Identify which cell holds the provided text, then report its (x, y) central coordinate. 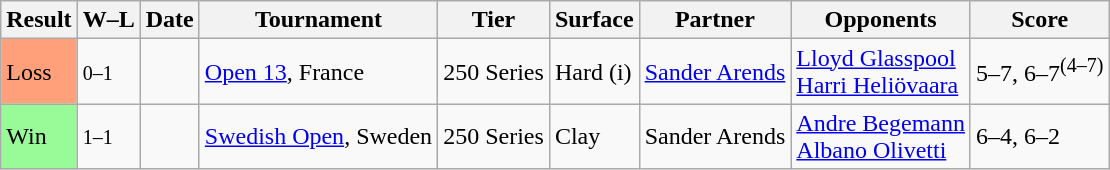
Clay (594, 136)
Result (39, 20)
Partner (715, 20)
0–1 (108, 72)
Opponents (881, 20)
Hard (i) (594, 72)
W–L (108, 20)
Win (39, 136)
Open 13, France (318, 72)
Surface (594, 20)
Andre Begemann Albano Olivetti (881, 136)
Swedish Open, Sweden (318, 136)
6–4, 6–2 (1039, 136)
Loss (39, 72)
Lloyd Glasspool Harri Heliövaara (881, 72)
1–1 (108, 136)
Score (1039, 20)
Date (170, 20)
Tier (494, 20)
5–7, 6–7(4–7) (1039, 72)
Tournament (318, 20)
